Identify which cell holds the provided text, then report its (X, Y) central coordinate. 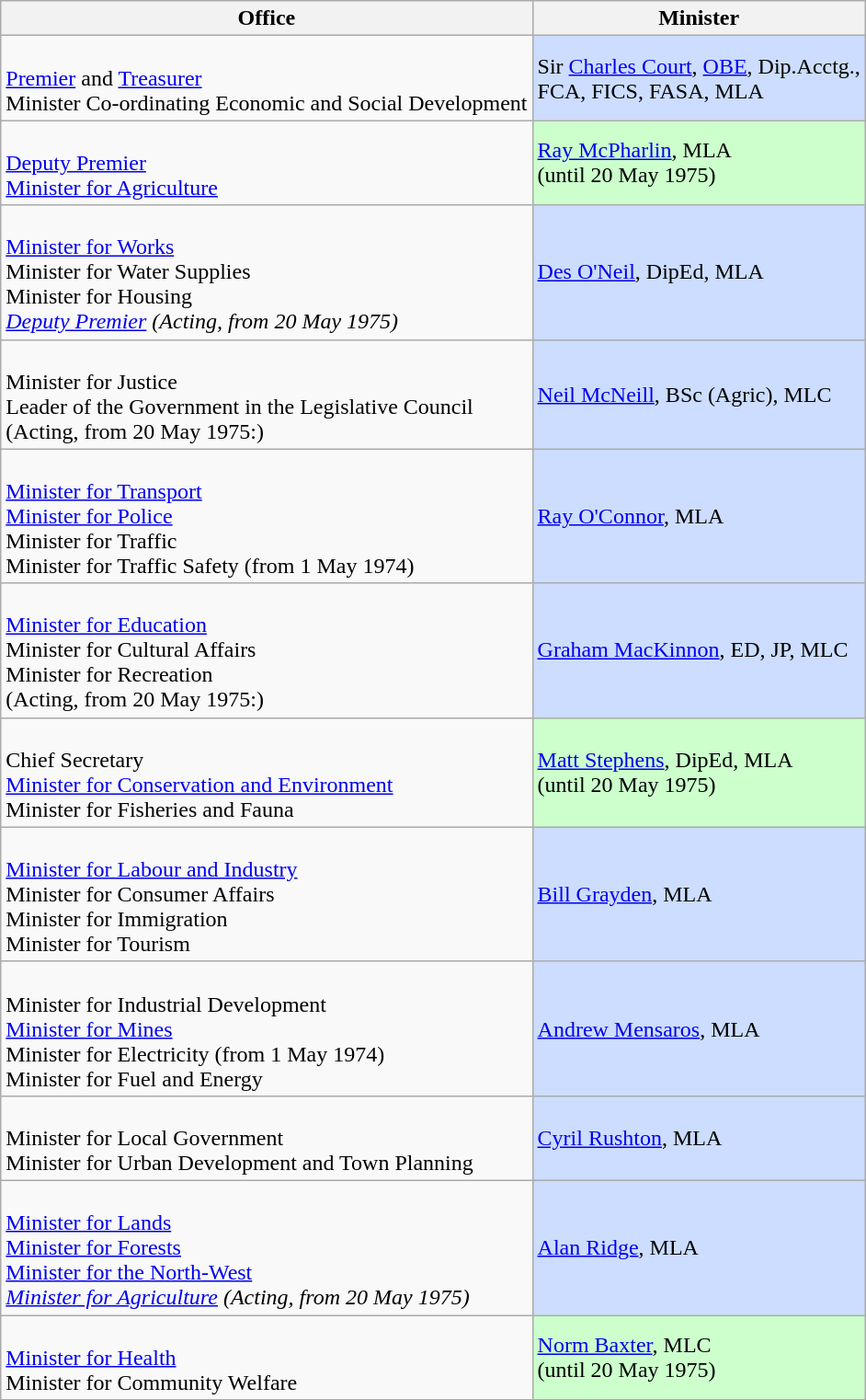
Ray McPharlin, MLA(until 20 May 1975) (699, 163)
Des O'Neil, DipEd, MLA (699, 272)
Neil McNeill, BSc (Agric), MLC (699, 394)
Norm Baxter, MLC(until 20 May 1975) (699, 1358)
Deputy Premier Minister for Agriculture (267, 163)
Minister for Works Minister for Water Supplies Minister for Housing Deputy Premier (Acting, from 20 May 1975) (267, 272)
Andrew Mensaros, MLA (699, 1028)
Minister for Education Minister for Cultural Affairs Minister for Recreation(Acting, from 20 May 1975:) (267, 650)
Premier and Treasurer Minister Co-ordinating Economic and Social Development (267, 78)
Office (267, 18)
Ray O'Connor, MLA (699, 516)
Minister (699, 18)
Minister for Lands Minister for Forests Minister for the North-West Minister for Agriculture (Acting, from 20 May 1975) (267, 1247)
Chief Secretary Minister for Conservation and Environment Minister for Fisheries and Fauna (267, 773)
Minister for Transport Minister for Police Minister for Traffic Minister for Traffic Safety (from 1 May 1974) (267, 516)
Minister for Health Minister for Community Welfare (267, 1358)
Cyril Rushton, MLA (699, 1138)
Graham MacKinnon, ED, JP, MLC (699, 650)
Minister for Industrial Development Minister for Mines Minister for Electricity (from 1 May 1974) Minister for Fuel and Energy (267, 1028)
Minister for Justice Leader of the Government in the Legislative Council(Acting, from 20 May 1975:) (267, 394)
Alan Ridge, MLA (699, 1247)
Sir Charles Court, OBE, Dip.Acctg.,FCA, FICS, FASA, MLA (699, 78)
Matt Stephens, DipEd, MLA(until 20 May 1975) (699, 773)
Minister for Labour and Industry Minister for Consumer Affairs Minister for Immigration Minister for Tourism (267, 894)
Bill Grayden, MLA (699, 894)
Minister for Local Government Minister for Urban Development and Town Planning (267, 1138)
